Detect which cell encompasses the target text, then output its [X, Y] center coordinate. 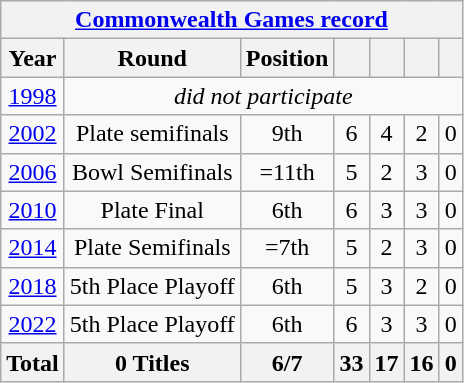
4 [386, 134]
2010 [33, 210]
9th [287, 134]
Round [152, 58]
2006 [33, 172]
=11th [287, 172]
Commonwealth Games record [232, 20]
Total [33, 362]
Plate Final [152, 210]
2018 [33, 286]
Position [287, 58]
6/7 [287, 362]
17 [386, 362]
33 [352, 362]
did not participate [263, 96]
2002 [33, 134]
Plate semifinals [152, 134]
Bowl Semifinals [152, 172]
2022 [33, 324]
2014 [33, 248]
=7th [287, 248]
0 Titles [152, 362]
16 [422, 362]
1998 [33, 96]
Year [33, 58]
Plate Semifinals [152, 248]
